Scan for the cell matching the given text and deliver its [x, y] coordinate at center. 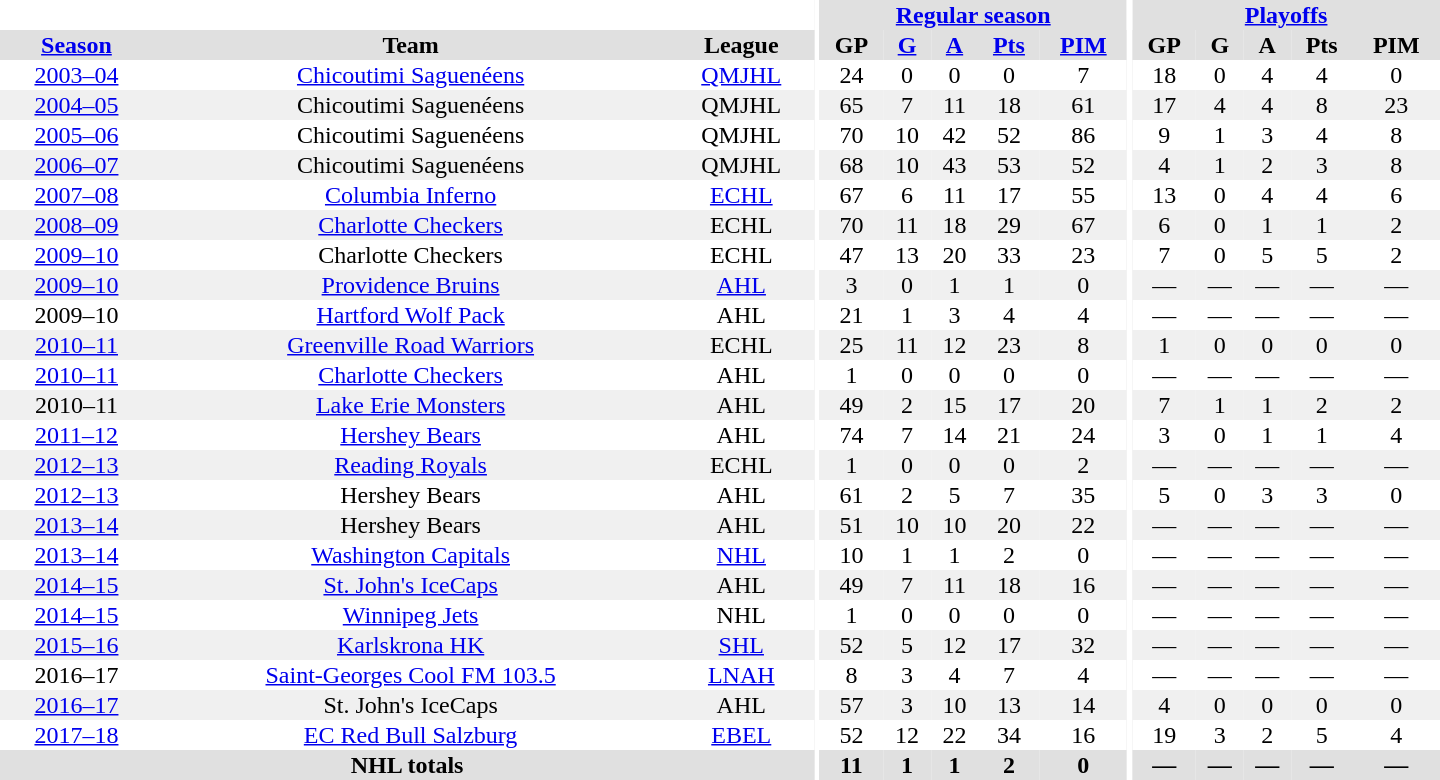
Hartford Wolf Pack [410, 315]
29 [1009, 225]
2006–07 [76, 165]
Regular season [973, 15]
2004–05 [76, 105]
2007–08 [76, 195]
43 [954, 165]
51 [851, 525]
65 [851, 105]
Karlskrona HK [410, 645]
32 [1084, 645]
33 [1009, 255]
Saint-Georges Cool FM 103.5 [410, 675]
Washington Capitals [410, 555]
2011–12 [76, 435]
Lake Erie Monsters [410, 405]
55 [1084, 195]
2015–16 [76, 645]
EBEL [741, 735]
53 [1009, 165]
Playoffs [1286, 15]
Providence Bruins [410, 285]
SHL [741, 645]
47 [851, 255]
42 [954, 135]
Team [410, 45]
25 [851, 345]
57 [851, 705]
Greenville Road Warriors [410, 345]
74 [851, 435]
35 [1084, 495]
19 [1164, 735]
LNAH [741, 675]
NHL totals [407, 765]
Season [76, 45]
League [741, 45]
86 [1084, 135]
2005–06 [76, 135]
Reading Royals [410, 465]
EC Red Bull Salzburg [410, 735]
Columbia Inferno [410, 195]
2003–04 [76, 75]
34 [1009, 735]
Winnipeg Jets [410, 615]
15 [954, 405]
68 [851, 165]
2008–09 [76, 225]
9 [1164, 135]
2017–18 [76, 735]
